Scan for the cell matching the given text and deliver its [X, Y] coordinate at center. 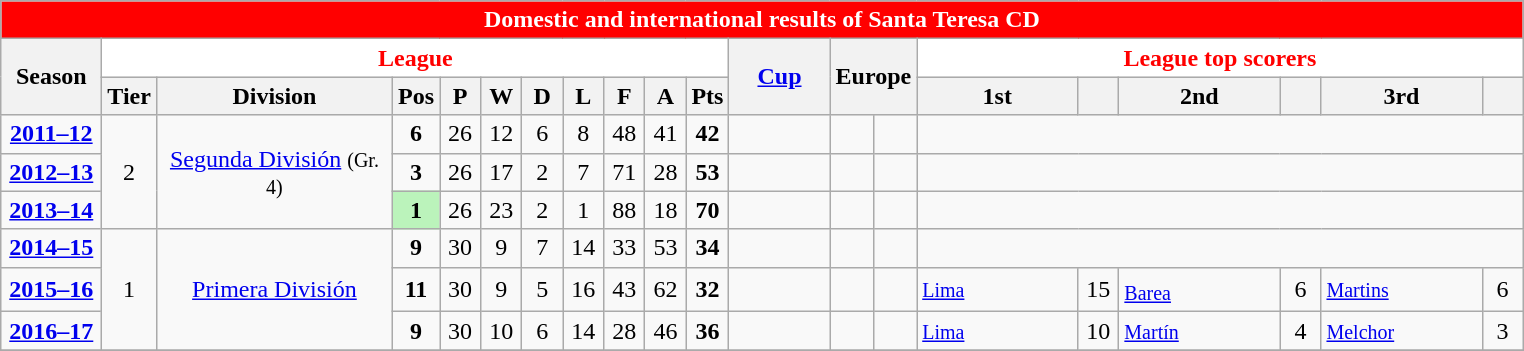
71 [624, 172]
W [502, 96]
2016–17 [52, 331]
F [624, 96]
34 [708, 248]
D [542, 96]
5 [542, 290]
11 [416, 290]
Melchor [1402, 331]
8 [584, 134]
16 [584, 290]
12 [502, 134]
Barea [1200, 290]
43 [624, 290]
33 [624, 248]
Pos [416, 96]
88 [624, 210]
Martins [1402, 290]
Division [274, 96]
Season [52, 77]
Tier [130, 96]
League top scorers [1220, 58]
L [584, 96]
46 [666, 331]
Martín [1200, 331]
48 [624, 134]
2014–15 [52, 248]
32 [708, 290]
41 [666, 134]
1st [998, 96]
Europe [874, 77]
23 [502, 210]
36 [708, 331]
4 [1300, 331]
18 [666, 210]
A [666, 96]
17 [502, 172]
2013–14 [52, 210]
62 [666, 290]
3rd [1402, 96]
15 [1098, 290]
Pts [708, 96]
Segunda División (Gr. 4) [274, 172]
Cup [780, 77]
Primera División [274, 290]
2015–16 [52, 290]
2nd [1200, 96]
Domestic and international results of Santa Teresa CD [762, 20]
42 [708, 134]
P [460, 96]
2012–13 [52, 172]
70 [708, 210]
League [416, 58]
2011–12 [52, 134]
